For the text-containing cell, return its midpoint in (x, y) coordinate format. 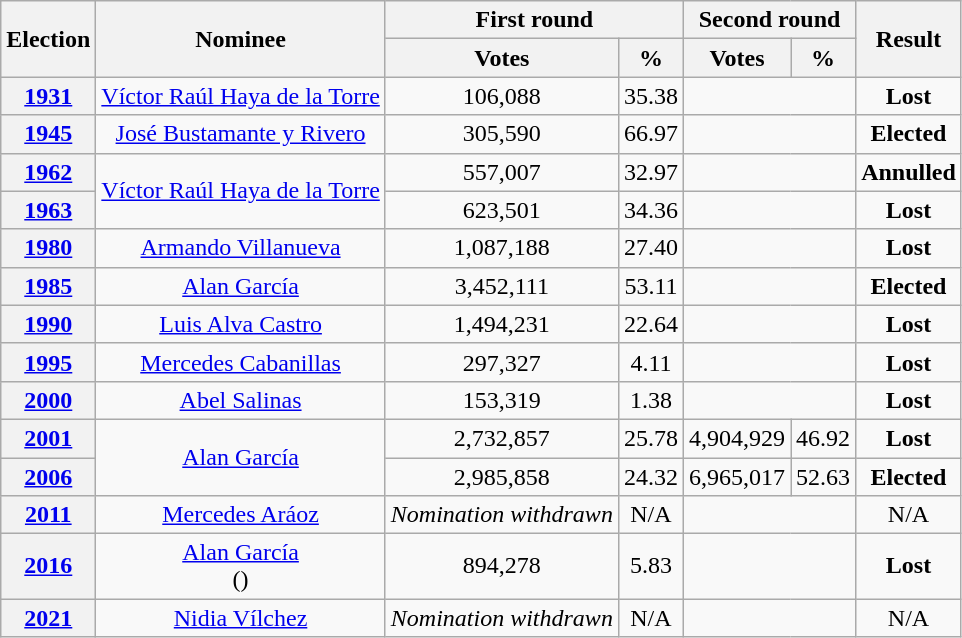
153,319 (502, 400)
2011 (48, 515)
1,087,188 (502, 248)
5.83 (650, 566)
2,985,858 (502, 477)
1995 (48, 362)
Result (909, 39)
1,494,231 (502, 324)
Luis Alva Castro (241, 324)
2,732,857 (502, 438)
Abel Salinas (241, 400)
297,327 (502, 362)
2000 (48, 400)
Armando Villanueva (241, 248)
1945 (48, 134)
557,007 (502, 172)
46.92 (824, 438)
894,278 (502, 566)
24.32 (650, 477)
1985 (48, 286)
Mercedes Cabanillas (241, 362)
2016 (48, 566)
1.38 (650, 400)
52.63 (824, 477)
Alan García() (241, 566)
First round (534, 20)
1990 (48, 324)
66.97 (650, 134)
27.40 (650, 248)
Mercedes Aráoz (241, 515)
32.97 (650, 172)
106,088 (502, 96)
Nominee (241, 39)
2001 (48, 438)
22.64 (650, 324)
305,590 (502, 134)
3,452,111 (502, 286)
1963 (48, 210)
53.11 (650, 286)
Second round (769, 20)
Annulled (909, 172)
6,965,017 (736, 477)
623,501 (502, 210)
Nidia Vílchez (241, 618)
4.11 (650, 362)
35.38 (650, 96)
1931 (48, 96)
José Bustamante y Rivero (241, 134)
1962 (48, 172)
34.36 (650, 210)
2006 (48, 477)
2021 (48, 618)
25.78 (650, 438)
Election (48, 39)
1980 (48, 248)
4,904,929 (736, 438)
